Identify which cell holds the provided text, then report its [X, Y] central coordinate. 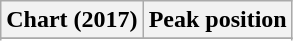
Chart (2017) [72, 20]
Peak position [218, 20]
